Determine the (X, Y) coordinate at the center of the cell enclosing the given text.  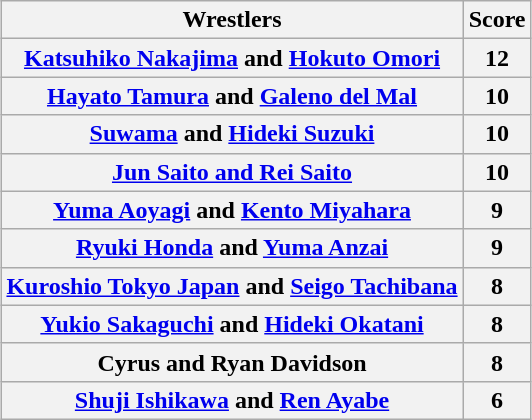
12 (497, 58)
6 (497, 400)
Hayato Tamura and Galeno del Mal (232, 96)
Katsuhiko Nakajima and Hokuto Omori (232, 58)
Yukio Sakaguchi and Hideki Okatani (232, 324)
Shuji Ishikawa and Ren Ayabe (232, 400)
Score (497, 20)
Yuma Aoyagi and Kento Miyahara (232, 210)
Cyrus and Ryan Davidson (232, 362)
Ryuki Honda and Yuma Anzai (232, 248)
Wrestlers (232, 20)
Suwama and Hideki Suzuki (232, 134)
Jun Saito and Rei Saito (232, 172)
Kuroshio Tokyo Japan and Seigo Tachibana (232, 286)
